Output the [X, Y] coordinate of the center of the cell containing the given text.  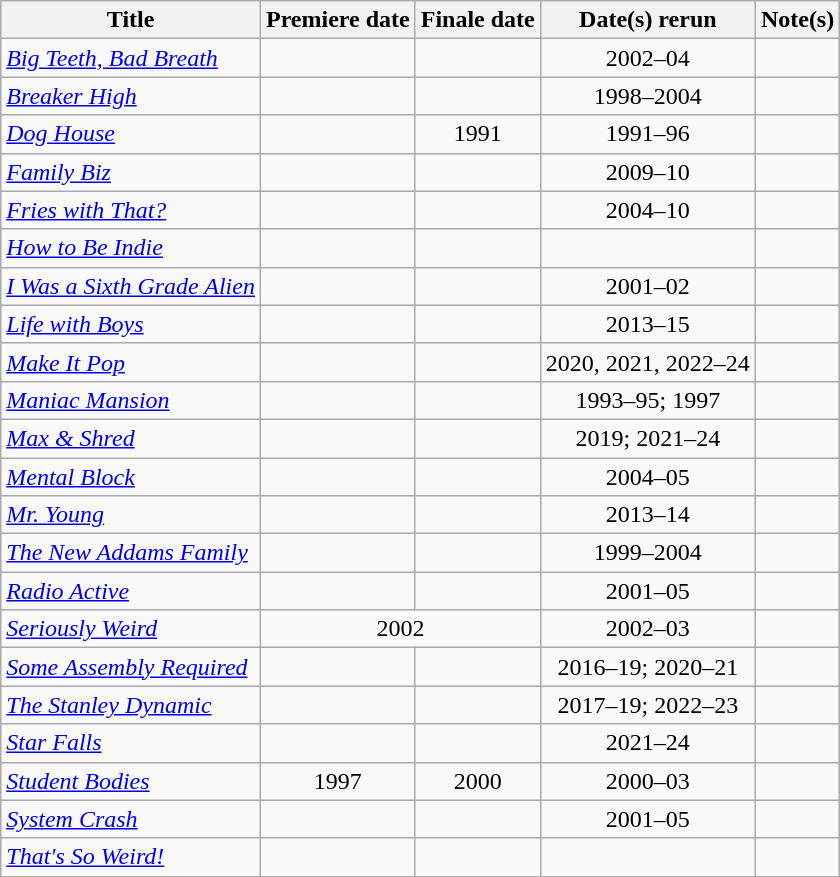
Some Assembly Required [131, 667]
Finale date [478, 20]
Fries with That? [131, 210]
2016–19; 2020–21 [648, 667]
Premiere date [338, 20]
2004–05 [648, 477]
2002–03 [648, 629]
System Crash [131, 819]
Make It Pop [131, 362]
Breaker High [131, 96]
Maniac Mansion [131, 400]
Radio Active [131, 591]
2000–03 [648, 781]
Mental Block [131, 477]
How to Be Indie [131, 248]
Date(s) rerun [648, 20]
Star Falls [131, 743]
2009–10 [648, 172]
Seriously Weird [131, 629]
1991–96 [648, 134]
2002 [400, 629]
2013–15 [648, 324]
1991 [478, 134]
Life with Boys [131, 324]
Student Bodies [131, 781]
Note(s) [797, 20]
2020, 2021, 2022–24 [648, 362]
2017–19; 2022–23 [648, 705]
1998–2004 [648, 96]
The Stanley Dynamic [131, 705]
Title [131, 20]
2013–14 [648, 515]
That's So Weird! [131, 857]
1999–2004 [648, 553]
2021–24 [648, 743]
2001–02 [648, 286]
Family Biz [131, 172]
2000 [478, 781]
Max & Shred [131, 438]
I Was a Sixth Grade Alien [131, 286]
Big Teeth, Bad Breath [131, 58]
2002–04 [648, 58]
Mr. Young [131, 515]
The New Addams Family [131, 553]
Dog House [131, 134]
1997 [338, 781]
2004–10 [648, 210]
1993–95; 1997 [648, 400]
2019; 2021–24 [648, 438]
